For the text-containing cell, return its midpoint in (X, Y) coordinate format. 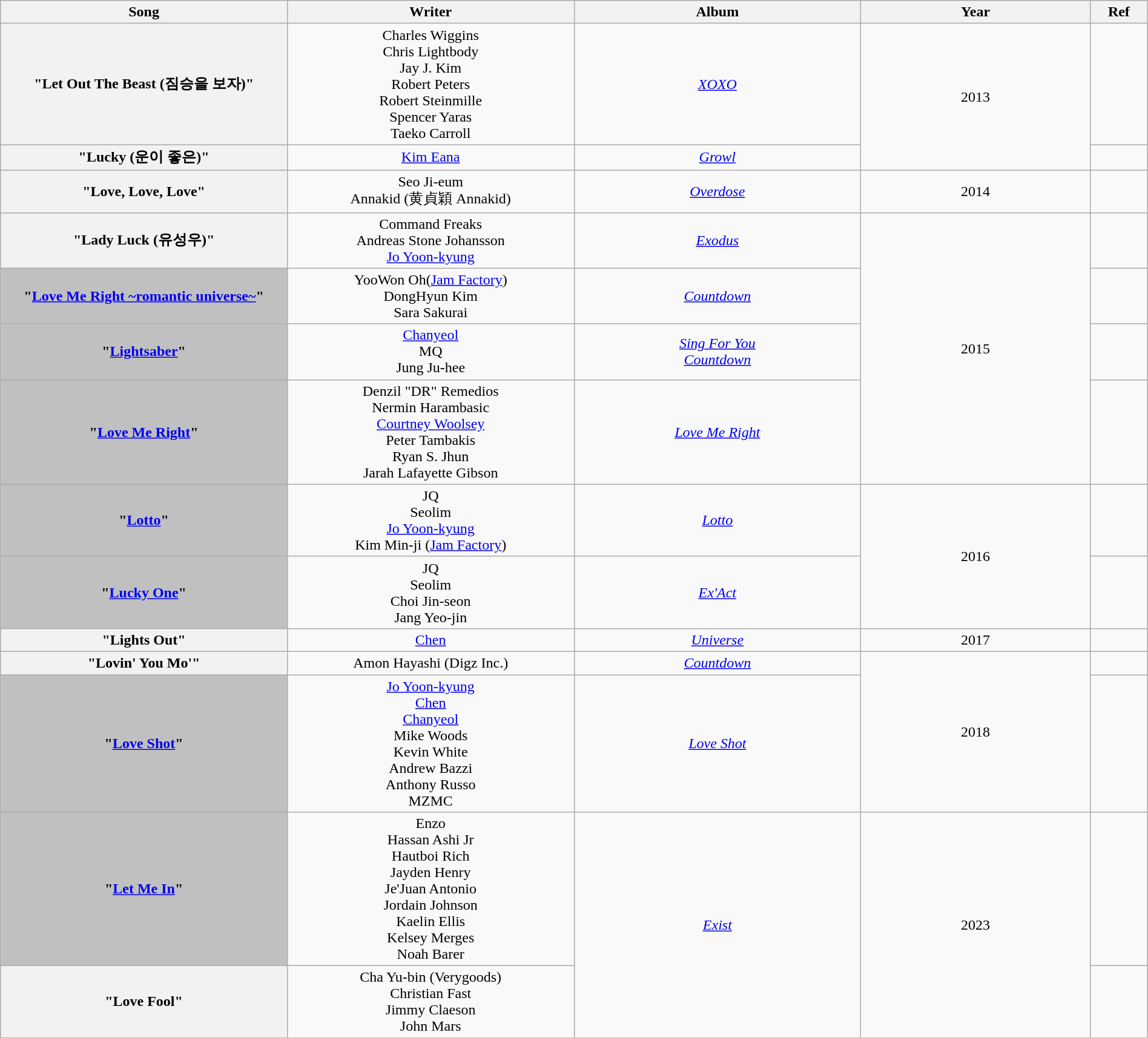
Year (976, 12)
"Love Me Right" (144, 432)
Song (144, 12)
2016 (976, 556)
"Love Me Right ~romantic universe~" (144, 296)
Exist (717, 925)
Love Shot (717, 743)
"Lotto" (144, 521)
"Lights Out" (144, 640)
Album (717, 12)
Ex'Act (717, 592)
Jo Yoon-kyungChenChanyeolMike WoodsKevin WhiteAndrew BazziAnthony RussoMZMC (431, 743)
Amon Hayashi (Digz Inc.) (431, 663)
2018 (976, 731)
Writer (431, 12)
Growl (717, 157)
EnzoHassan Ashi JrHautboi RichJayden HenryJe'Juan AntonioJordain JohnsonKaelin EllisKelsey MergesNoah Barer (431, 889)
Sing For YouCountdown (717, 352)
Universe (717, 640)
Seo Ji-eumAnnakid (黄貞穎 Annakid) (431, 191)
"Love, Love, Love" (144, 191)
Ref (1119, 12)
"Lightsaber" (144, 352)
Command Freaks Andreas Stone Johansson Jo Yoon-kyung (431, 240)
Denzil "DR" Remedios Nermin Harambasic Courtney Woolsey Peter Tambakis Ryan S. Jhun Jarah Lafayette Gibson (431, 432)
Kim Eana (431, 157)
Love Me Right (717, 432)
"Lucky One" (144, 592)
2013 (976, 97)
2015 (976, 349)
"Love Shot" (144, 743)
"Let Me In" (144, 889)
2023 (976, 925)
Charles WigginsChris LightbodyJay J. KimRobert PetersRobert SteinmilleSpencer YarasTaeko Carroll (431, 84)
Chen (431, 640)
JQSeolimJo Yoon-kyungKim Min-ji (Jam Factory) (431, 521)
"Love Fool" (144, 1002)
JQSeolimChoi Jin-seonJang Yeo-jin (431, 592)
Cha Yu-bin (Verygoods)Christian FastJimmy ClaesonJohn Mars (431, 1002)
ChanyeolMQJung Ju-hee (431, 352)
2014 (976, 191)
YooWon Oh(Jam Factory)DongHyun KimSara Sakurai (431, 296)
Overdose (717, 191)
XOXO (717, 84)
"Lucky (운이 좋은)" (144, 157)
Lotto (717, 521)
"Lovin' You Mo'" (144, 663)
"Let Out The Beast (짐승을 보자)" (144, 84)
2017 (976, 640)
"Lady Luck (유성우)" (144, 240)
Exodus (717, 240)
